Extract the [X, Y] coordinate from the center of the cell holding the provided text.  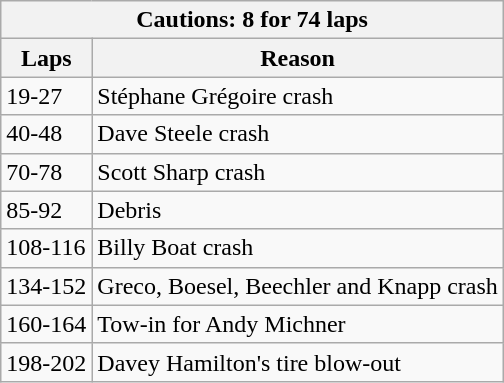
Davey Hamilton's tire blow-out [298, 362]
134-152 [46, 286]
Billy Boat crash [298, 248]
19-27 [46, 96]
Dave Steele crash [298, 134]
Scott Sharp crash [298, 172]
Debris [298, 210]
160-164 [46, 324]
Tow-in for Andy Michner [298, 324]
85-92 [46, 210]
Reason [298, 58]
Cautions: 8 for 74 laps [252, 20]
108-116 [46, 248]
Stéphane Grégoire crash [298, 96]
40-48 [46, 134]
Laps [46, 58]
198-202 [46, 362]
70-78 [46, 172]
Greco, Boesel, Beechler and Knapp crash [298, 286]
